Locate the cell with the specified text and output its [X, Y] center coordinate. 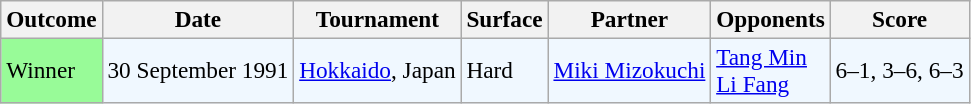
30 September 1991 [198, 70]
Hard [504, 70]
Tang Min Li Fang [770, 70]
Tournament [378, 19]
Outcome [52, 19]
Partner [630, 19]
Date [198, 19]
Surface [504, 19]
Miki Mizokuchi [630, 70]
6–1, 3–6, 6–3 [900, 70]
Score [900, 19]
Winner [52, 70]
Hokkaido, Japan [378, 70]
Opponents [770, 19]
